Find where the given text appears and provide that cell's center as [x, y] coordinate. 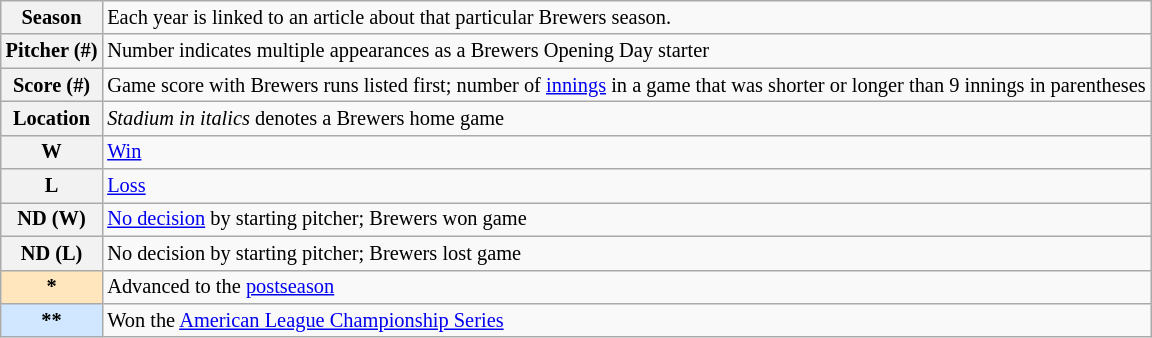
Game score with Brewers runs listed first; number of innings in a game that was shorter or longer than 9 innings in parentheses [626, 85]
Location [52, 118]
ND (L) [52, 253]
Score (#) [52, 85]
Each year is linked to an article about that particular Brewers season. [626, 17]
* [52, 287]
Win [626, 152]
** [52, 320]
L [52, 186]
Pitcher (#) [52, 51]
ND (W) [52, 219]
Advanced to the postseason [626, 287]
Season [52, 17]
Won the American League Championship Series [626, 320]
Stadium in italics denotes a Brewers home game [626, 118]
No decision by starting pitcher; Brewers lost game [626, 253]
W [52, 152]
Loss [626, 186]
No decision by starting pitcher; Brewers won game [626, 219]
Number indicates multiple appearances as a Brewers Opening Day starter [626, 51]
